For the text-containing cell, return its midpoint in (x, y) coordinate format. 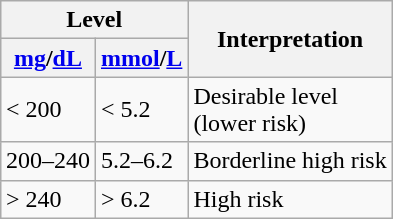
5.2–6.2 (141, 161)
Desirable level(lower risk) (290, 110)
> 240 (48, 199)
> 6.2 (141, 199)
mg/dL (48, 58)
mmol/L (141, 58)
< 200 (48, 110)
200–240 (48, 161)
High risk (290, 199)
Interpretation (290, 39)
Borderline high risk (290, 161)
< 5.2 (141, 110)
Level (94, 20)
